From the cell containing the given text, extract its center point as (x, y) coordinate. 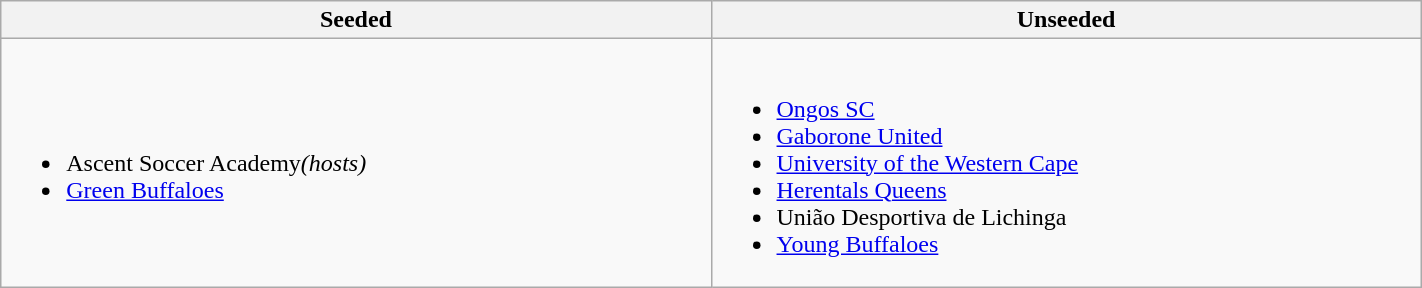
Seeded (356, 20)
Ongos SC Gaborone United University of the Western Cape Herentals Queens União Desportiva de Lichinga Young Buffaloes (1066, 163)
Unseeded (1066, 20)
Ascent Soccer Academy(hosts) Green Buffaloes (356, 163)
